Detect which cell encompasses the target text, then output its (X, Y) center coordinate. 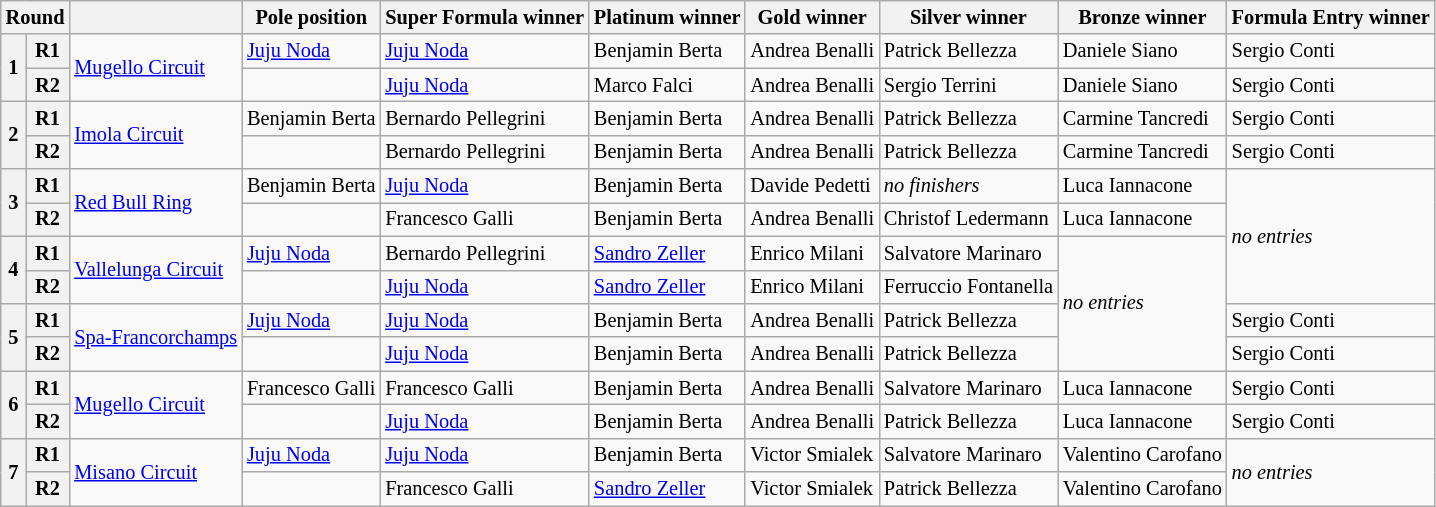
Bronze winner (1142, 17)
Sergio Terrini (968, 85)
1 (14, 68)
6 (14, 404)
Imola Circuit (156, 134)
2 (14, 134)
no finishers (968, 186)
Vallelunga Circuit (156, 270)
Round (36, 17)
Spa-Francorchamps (156, 336)
Gold winner (812, 17)
Formula Entry winner (1331, 17)
Platinum winner (667, 17)
Ferruccio Fontanella (968, 287)
Super Formula winner (484, 17)
Misano Circuit (156, 472)
Christof Ledermann (968, 219)
5 (14, 336)
Red Bull Ring (156, 202)
Silver winner (968, 17)
Davide Pedetti (812, 186)
4 (14, 270)
Pole position (311, 17)
7 (14, 472)
Marco Falci (667, 85)
3 (14, 202)
